Search for the cell housing the specified text and yield its [X, Y] center coordinate. 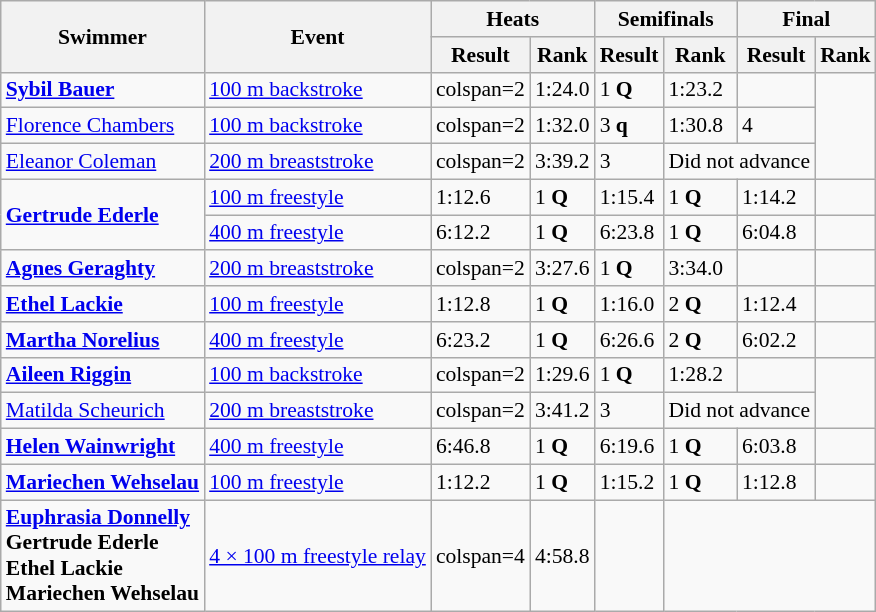
4:58.8 [562, 556]
6:19.6 [630, 447]
Heats [513, 19]
Event [318, 36]
6:23.2 [480, 340]
1:14.2 [776, 197]
Martha Norelius [102, 340]
1:30.8 [700, 126]
Helen Wainwright [102, 447]
6:03.8 [776, 447]
3 q [630, 126]
1:15.2 [630, 482]
colspan=4 [480, 556]
3:41.2 [562, 411]
Ethel Lackie [102, 304]
Aileen Riggin [102, 375]
Euphrasia Donnelly Gertrude Ederle Ethel Lackie Mariechen Wehselau [102, 556]
1:15.4 [630, 197]
6:26.6 [630, 340]
Semifinals [666, 19]
Mariechen Wehselau [102, 482]
Gertrude Ederle [102, 214]
1:32.0 [562, 126]
1:16.0 [630, 304]
Eleanor Coleman [102, 162]
6:02.2 [776, 340]
3:34.0 [700, 269]
Agnes Geraghty [102, 269]
Swimmer [102, 36]
1:23.2 [700, 90]
1:12.2 [480, 482]
6:46.8 [480, 447]
Matilda Scheurich [102, 411]
Florence Chambers [102, 126]
Final [806, 19]
Sybil Bauer [102, 90]
6:23.8 [630, 233]
1:29.6 [562, 375]
1:28.2 [700, 375]
4 [776, 126]
1:12.6 [480, 197]
1:12.4 [776, 304]
4 × 100 m freestyle relay [318, 556]
6:04.8 [776, 233]
6:12.2 [480, 233]
1:24.0 [562, 90]
3:27.6 [562, 269]
3:39.2 [562, 162]
